Search for the cell housing the specified text and yield its [x, y] center coordinate. 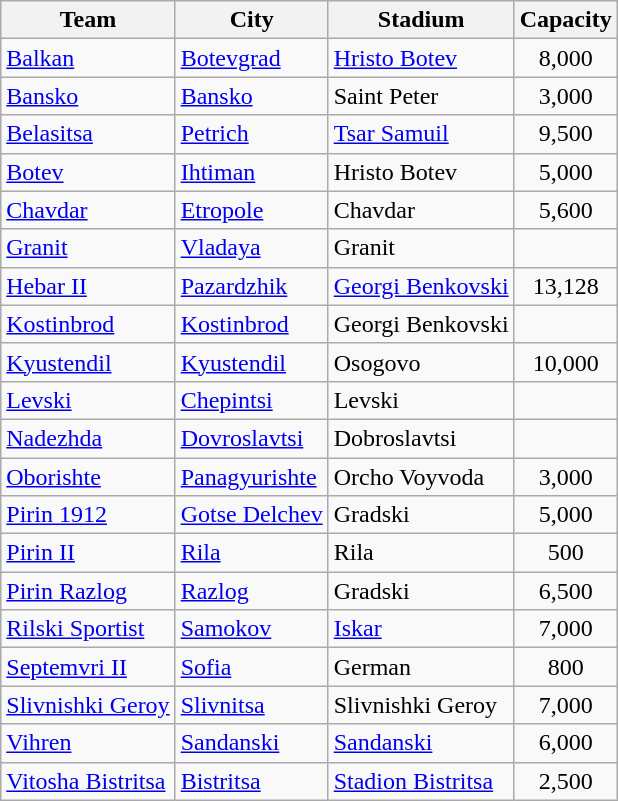
Petrich [252, 134]
Botev [88, 172]
Dovroslavtsi [252, 438]
Balkan [88, 58]
Botevgrad [252, 58]
Belasitsa [88, 134]
800 [566, 667]
Slivnitsa [252, 705]
Pirin 1912 [88, 515]
Vladaya [252, 248]
Osogovo [421, 362]
Gotse Delchev [252, 515]
Stadium [421, 20]
City [252, 20]
Tsar Samuil [421, 134]
6,500 [566, 591]
German [421, 667]
Sofia [252, 667]
Pazardzhik [252, 286]
Septemvri II [88, 667]
Vihren [88, 743]
5,600 [566, 210]
Vitosha Bistritsa [88, 781]
Stadion Bistritsa [421, 781]
500 [566, 553]
Pirin II [88, 553]
Samokov [252, 629]
13,128 [566, 286]
Capacity [566, 20]
Saint Peter [421, 96]
Panagyurishte [252, 477]
Team [88, 20]
2,500 [566, 781]
Nadezhda [88, 438]
Iskar [421, 629]
Razlog [252, 591]
6,000 [566, 743]
Dobroslavtsi [421, 438]
Etropole [252, 210]
Oborishte [88, 477]
9,500 [566, 134]
8,000 [566, 58]
Rilski Sportist [88, 629]
Ihtiman [252, 172]
Pirin Razlog [88, 591]
10,000 [566, 362]
Bistritsa [252, 781]
Hebar II [88, 286]
Orcho Voyvoda [421, 477]
Chepintsi [252, 400]
